Identify which cell holds the provided text, then report its (X, Y) central coordinate. 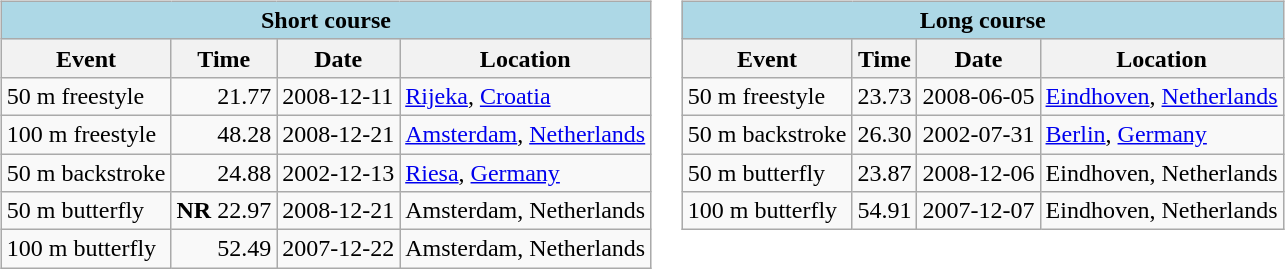
48.28 (224, 134)
Short course (326, 20)
100 m freestyle (86, 134)
21.77 (224, 96)
Riesa, Germany (526, 173)
24.88 (224, 173)
2008-12-11 (338, 96)
54.91 (884, 211)
Long course (982, 20)
2008-06-05 (978, 96)
Rijeka, Croatia (526, 96)
2008-12-06 (978, 173)
2002-12-13 (338, 173)
23.87 (884, 173)
26.30 (884, 134)
Berlin, Germany (1162, 134)
2007-12-22 (338, 249)
23.73 (884, 96)
2002-07-31 (978, 134)
52.49 (224, 249)
NR 22.97 (224, 211)
2007-12-07 (978, 211)
